Provide the (x, y) coordinate of the cell's center where the given text is located.  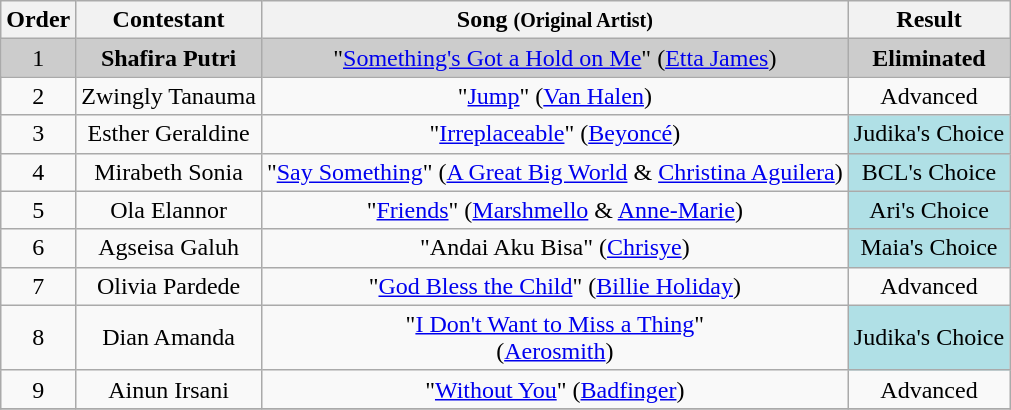
Ola Elannor (169, 210)
"Irreplaceable" (Beyoncé) (554, 134)
6 (38, 248)
9 (38, 389)
Order (38, 20)
Song (Original Artist) (554, 20)
"Jump" (Van Halen) (554, 96)
Agseisa Galuh (169, 248)
Mirabeth Sonia (169, 172)
"Friends" (Marshmello & Anne-Marie) (554, 210)
Ari's Choice (928, 210)
Eliminated (928, 58)
8 (38, 338)
"God Bless the Child" (Billie Holiday) (554, 286)
4 (38, 172)
Maia's Choice (928, 248)
Olivia Pardede (169, 286)
2 (38, 96)
"Without You" (Badfinger) (554, 389)
"Something's Got a Hold on Me" (Etta James) (554, 58)
Result (928, 20)
"I Don't Want to Miss a Thing"(Aerosmith) (554, 338)
"Say Something" (A Great Big World & Christina Aguilera) (554, 172)
3 (38, 134)
Zwingly Tanauma (169, 96)
1 (38, 58)
"Andai Aku Bisa" (Chrisye) (554, 248)
Dian Amanda (169, 338)
Shafira Putri (169, 58)
5 (38, 210)
Esther Geraldine (169, 134)
7 (38, 286)
Contestant (169, 20)
Ainun Irsani (169, 389)
BCL's Choice (928, 172)
